Detect which cell encompasses the target text, then output its [X, Y] center coordinate. 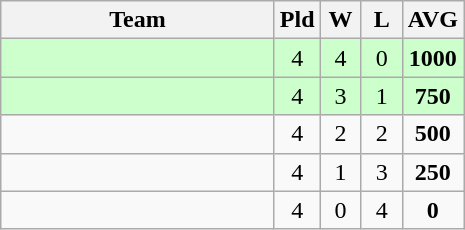
AVG [432, 20]
250 [432, 172]
Team [138, 20]
750 [432, 96]
1000 [432, 58]
L [382, 20]
W [340, 20]
Pld [297, 20]
500 [432, 134]
